Provide the [x, y] coordinate of the cell's center where the given text is located.  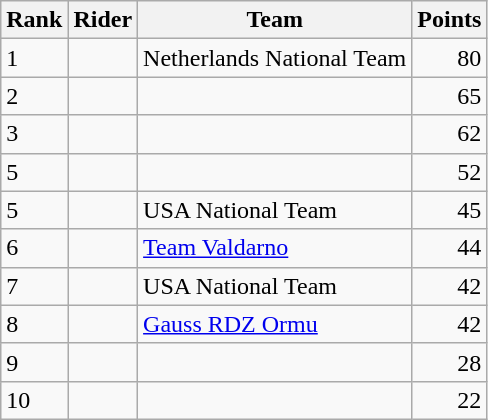
65 [450, 96]
Team Valdarno [275, 248]
2 [34, 96]
10 [34, 400]
80 [450, 58]
7 [34, 286]
1 [34, 58]
28 [450, 362]
6 [34, 248]
52 [450, 172]
Rider [103, 20]
8 [34, 324]
Rank [34, 20]
Gauss RDZ Ormu [275, 324]
3 [34, 134]
Netherlands National Team [275, 58]
62 [450, 134]
9 [34, 362]
22 [450, 400]
45 [450, 210]
Team [275, 20]
Points [450, 20]
44 [450, 248]
